Find where the given text appears and provide that cell's center as [x, y] coordinate. 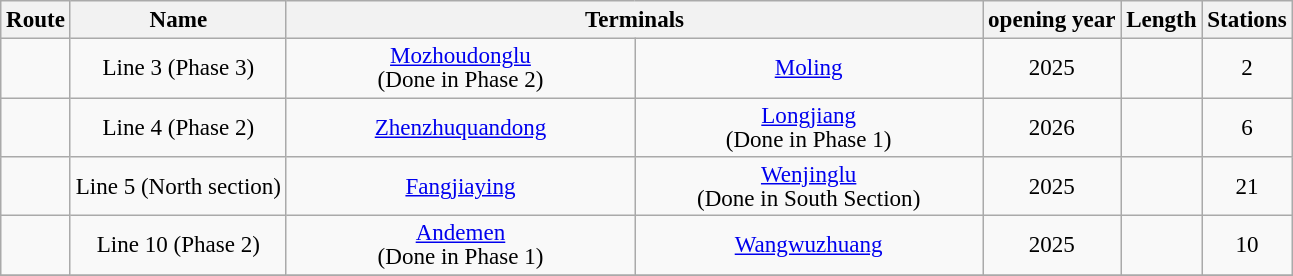
10 [1247, 246]
Line 4 (Phase 2) [178, 128]
Moling [809, 68]
Fangjiaying [460, 186]
Length [1162, 20]
Route [36, 20]
opening year [1052, 20]
Line 3 (Phase 3) [178, 68]
21 [1247, 186]
2 [1247, 68]
Line 5 (North section) [178, 186]
Stations [1247, 20]
Andemen(Done in Phase 1) [460, 246]
Wangwuzhuang [809, 246]
Name [178, 20]
Terminals [634, 20]
Line 10 (Phase 2) [178, 246]
Mozhoudonglu(Done in Phase 2) [460, 68]
Wenjinglu(Done in South Section) [809, 186]
Zhenzhuquandong [460, 128]
6 [1247, 128]
2026 [1052, 128]
Longjiang(Done in Phase 1) [809, 128]
